Find where the given text appears and provide that cell's center as [x, y] coordinate. 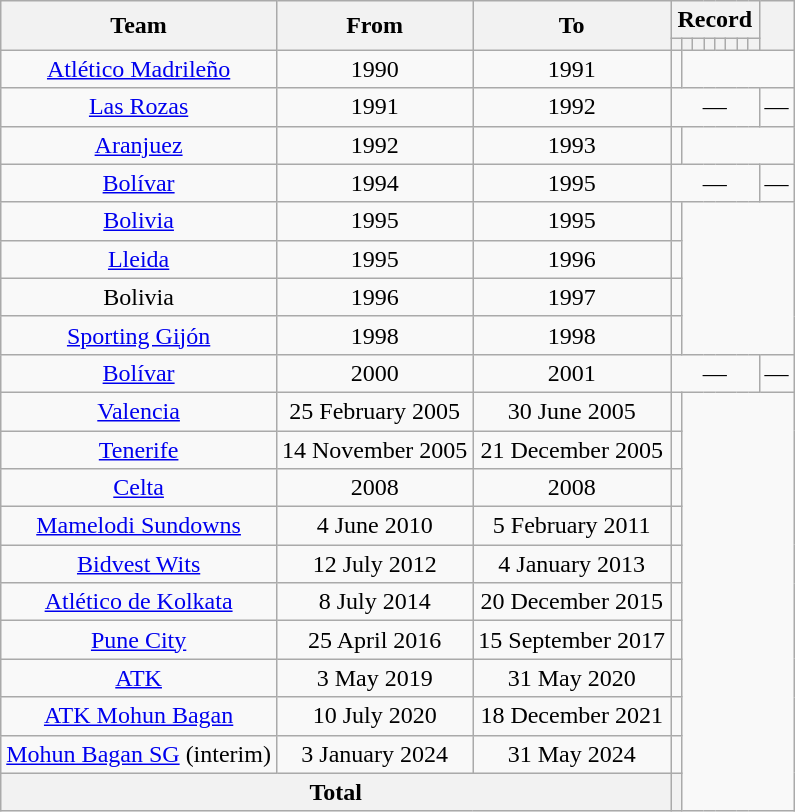
Aranjuez [139, 145]
Mohun Bagan SG (interim) [139, 754]
2001 [572, 373]
4 June 2010 [374, 526]
Tenerife [139, 449]
25 April 2016 [374, 640]
Valencia [139, 411]
5 February 2011 [572, 526]
Celta [139, 488]
Las Rozas [139, 107]
Sporting Gijón [139, 335]
Mamelodi Sundowns [139, 526]
20 December 2015 [572, 602]
30 June 2005 [572, 411]
31 May 2020 [572, 678]
21 December 2005 [572, 449]
4 January 2013 [572, 564]
To [572, 26]
8 July 2014 [374, 602]
12 July 2012 [374, 564]
Atlético de Kolkata [139, 602]
25 February 2005 [374, 411]
Total [336, 792]
3 May 2019 [374, 678]
ATK [139, 678]
Lleida [139, 259]
14 November 2005 [374, 449]
10 July 2020 [374, 716]
15 September 2017 [572, 640]
1994 [374, 183]
31 May 2024 [572, 754]
18 December 2021 [572, 716]
2000 [374, 373]
From [374, 26]
1997 [572, 297]
Bidvest Wits [139, 564]
Record [715, 20]
1993 [572, 145]
3 January 2024 [374, 754]
Atlético Madrileño [139, 69]
Pune City [139, 640]
Team [139, 26]
1990 [374, 69]
ATK Mohun Bagan [139, 716]
